Capture the cell that displays the provided text and extract its (x, y) central coordinate. 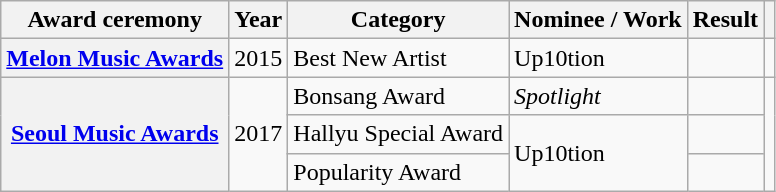
Hallyu Special Award (398, 134)
2017 (258, 134)
Seoul Music Awards (115, 134)
Bonsang Award (398, 96)
Year (258, 20)
Category (398, 20)
Award ceremony (115, 20)
2015 (258, 58)
Result (725, 20)
Melon Music Awards (115, 58)
Popularity Award (398, 172)
Best New Artist (398, 58)
Spotlight (598, 96)
Nominee / Work (598, 20)
